For the text-containing cell, return its midpoint in (X, Y) coordinate format. 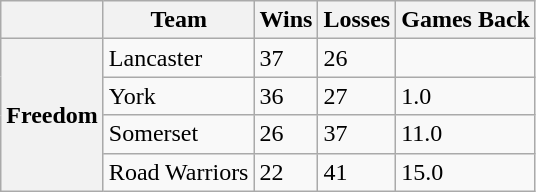
41 (357, 172)
Games Back (466, 20)
36 (286, 96)
Somerset (178, 134)
Team (178, 20)
Road Warriors (178, 172)
Losses (357, 20)
11.0 (466, 134)
1.0 (466, 96)
22 (286, 172)
Wins (286, 20)
15.0 (466, 172)
York (178, 96)
Freedom (52, 115)
27 (357, 96)
Lancaster (178, 58)
